Provide the (X, Y) coordinate of the cell's center where the given text is located.  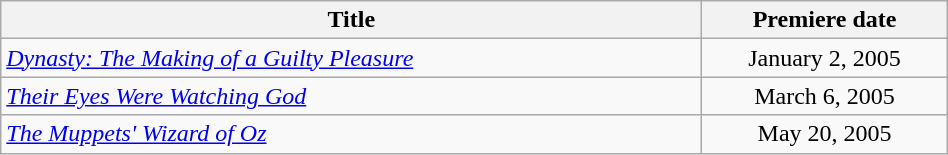
March 6, 2005 (824, 96)
Their Eyes Were Watching God (352, 96)
Title (352, 20)
The Muppets' Wizard of Oz (352, 134)
May 20, 2005 (824, 134)
January 2, 2005 (824, 58)
Premiere date (824, 20)
Dynasty: The Making of a Guilty Pleasure (352, 58)
